Locate the cell with the specified text and output its (x, y) center coordinate. 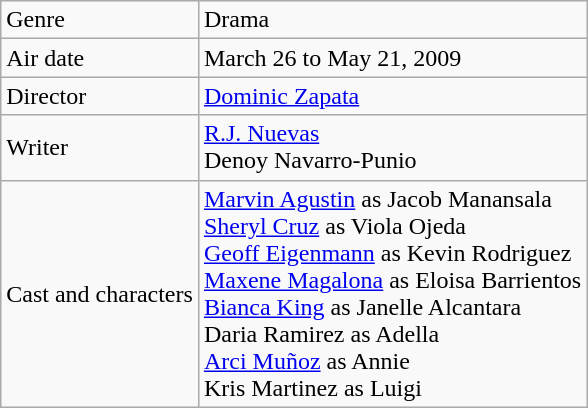
R.J. NuevasDenoy Navarro-Punio (392, 148)
March 26 to May 21, 2009 (392, 58)
Writer (100, 148)
Drama (392, 20)
Air date (100, 58)
Director (100, 96)
Dominic Zapata (392, 96)
Cast and characters (100, 294)
Genre (100, 20)
